Determine the (x, y) coordinate at the center of the cell enclosing the given text.  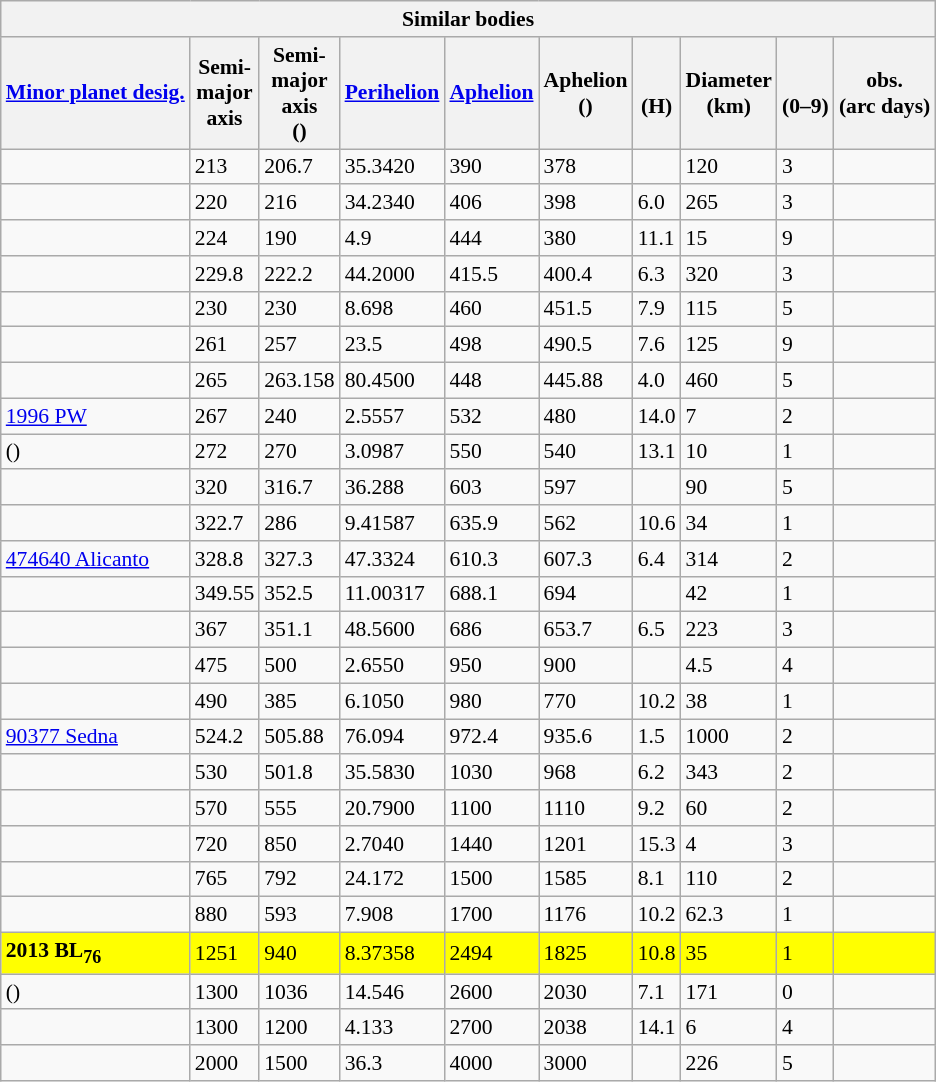
593 (299, 915)
6.0 (657, 203)
400.4 (586, 274)
34 (729, 523)
540 (586, 452)
8.37358 (392, 954)
7.1 (657, 992)
415.5 (491, 274)
688.1 (491, 594)
603 (491, 488)
Minor planet desig. (96, 93)
0 (806, 992)
2000 (224, 1063)
532 (491, 416)
11.00317 (392, 594)
44.2000 (392, 274)
6.4 (657, 559)
316.7 (299, 488)
286 (299, 523)
935.6 (586, 737)
267 (224, 416)
115 (729, 309)
90377 Sedna (96, 737)
505.88 (299, 737)
448 (491, 381)
635.9 (491, 523)
694 (586, 594)
972.4 (491, 737)
530 (224, 773)
480 (586, 416)
7 (729, 416)
229.8 (224, 274)
206.7 (299, 167)
6.2 (657, 773)
1200 (299, 1028)
216 (299, 203)
385 (299, 701)
490.5 (586, 345)
190 (299, 238)
261 (224, 345)
9.2 (657, 808)
328.8 (224, 559)
1201 (586, 844)
4.5 (729, 666)
10.8 (657, 954)
2030 (586, 992)
327.3 (299, 559)
950 (491, 666)
3000 (586, 1063)
90 (729, 488)
Similar bodies (468, 19)
125 (729, 345)
1996 PW (96, 416)
76.094 (392, 737)
498 (491, 345)
42 (729, 594)
349.55 (224, 594)
60 (729, 808)
Semi-majoraxis (224, 93)
6.5 (657, 630)
226 (729, 1063)
1036 (299, 992)
213 (224, 167)
223 (729, 630)
2038 (586, 1028)
220 (224, 203)
792 (299, 879)
444 (491, 238)
36.3 (392, 1063)
880 (224, 915)
15.3 (657, 844)
9.41587 (392, 523)
Aphelion (491, 93)
1030 (491, 773)
36.288 (392, 488)
7.6 (657, 345)
597 (586, 488)
4.9 (392, 238)
80.4500 (392, 381)
490 (224, 701)
570 (224, 808)
3.0987 (392, 452)
263.158 (299, 381)
501.8 (299, 773)
2013 BL76 (96, 954)
240 (299, 416)
obs.(arc days) (884, 93)
120 (729, 167)
720 (224, 844)
10 (729, 452)
1000 (729, 737)
7.9 (657, 309)
23.5 (392, 345)
110 (729, 879)
610.3 (491, 559)
270 (299, 452)
2600 (491, 992)
406 (491, 203)
34.2340 (392, 203)
Diameter(km) (729, 93)
35 (729, 954)
224 (224, 238)
524.2 (224, 737)
14.1 (657, 1028)
2.5557 (392, 416)
322.7 (224, 523)
500 (299, 666)
351.1 (299, 630)
6.3 (657, 274)
1176 (586, 915)
343 (729, 773)
13.1 (657, 452)
475 (224, 666)
770 (586, 701)
380 (586, 238)
4.0 (657, 381)
367 (224, 630)
1251 (224, 954)
62.3 (729, 915)
7.908 (392, 915)
(H) (657, 93)
35.3420 (392, 167)
1100 (491, 808)
850 (299, 844)
378 (586, 167)
445.88 (586, 381)
1825 (586, 954)
686 (491, 630)
1110 (586, 808)
38 (729, 701)
562 (586, 523)
14.0 (657, 416)
222.2 (299, 274)
10.6 (657, 523)
2.6550 (392, 666)
2.7040 (392, 844)
24.172 (392, 879)
390 (491, 167)
171 (729, 992)
4000 (491, 1063)
11.1 (657, 238)
1.5 (657, 737)
555 (299, 808)
352.5 (299, 594)
968 (586, 773)
940 (299, 954)
14.546 (392, 992)
Aphelion() (586, 93)
15 (729, 238)
257 (299, 345)
607.3 (586, 559)
4.133 (392, 1028)
2494 (491, 954)
Semi-majoraxis() (299, 93)
6 (729, 1028)
550 (491, 452)
47.3324 (392, 559)
20.7900 (392, 808)
(0–9) (806, 93)
1440 (491, 844)
1585 (586, 879)
Perihelion (392, 93)
653.7 (586, 630)
900 (586, 666)
314 (729, 559)
474640 Alicanto (96, 559)
272 (224, 452)
980 (491, 701)
765 (224, 879)
35.5830 (392, 773)
8.698 (392, 309)
2700 (491, 1028)
8.1 (657, 879)
6.1050 (392, 701)
398 (586, 203)
48.5600 (392, 630)
451.5 (586, 309)
1700 (491, 915)
